Pinpoint the cell where the given text exists, returning its (X, Y) midpoint coordinate. 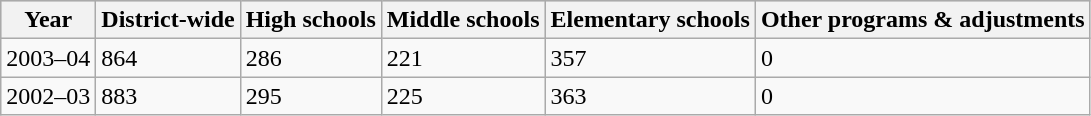
286 (310, 58)
2002–03 (48, 96)
221 (463, 58)
High schools (310, 20)
357 (650, 58)
Other programs & adjustments (922, 20)
363 (650, 96)
Year (48, 20)
Elementary schools (650, 20)
225 (463, 96)
295 (310, 96)
District-wide (168, 20)
883 (168, 96)
2003–04 (48, 58)
864 (168, 58)
Middle schools (463, 20)
